Capture the cell that displays the provided text and extract its (X, Y) central coordinate. 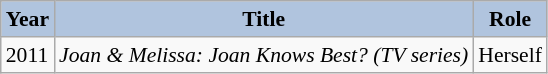
Joan & Melissa: Joan Knows Best? (TV series) (264, 55)
2011 (28, 55)
Role (510, 19)
Title (264, 19)
Year (28, 19)
Herself (510, 55)
